Output the (x, y) coordinate of the center of the cell containing the given text.  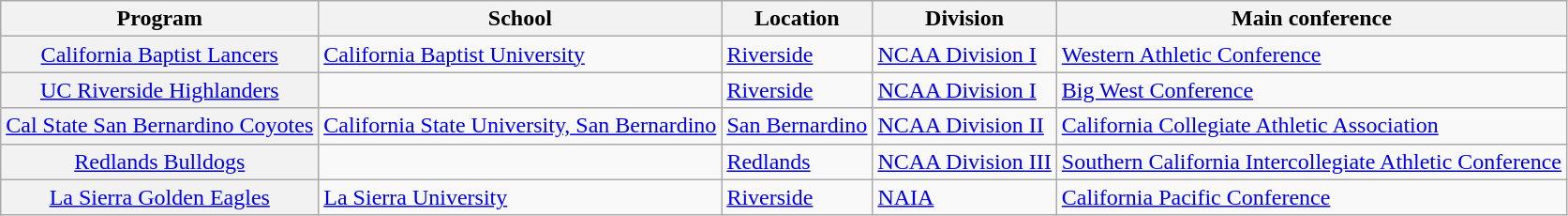
Southern California Intercollegiate Athletic Conference (1311, 162)
Program (159, 19)
California Baptist Lancers (159, 54)
California Baptist University (520, 54)
La Sierra University (520, 197)
Redlands Bulldogs (159, 162)
California Collegiate Athletic Association (1311, 126)
Location (797, 19)
UC Riverside Highlanders (159, 90)
School (520, 19)
Western Athletic Conference (1311, 54)
NCAA Division III (964, 162)
California Pacific Conference (1311, 197)
Redlands (797, 162)
Cal State San Bernardino Coyotes (159, 126)
Main conference (1311, 19)
NAIA (964, 197)
San Bernardino (797, 126)
La Sierra Golden Eagles (159, 197)
Division (964, 19)
Big West Conference (1311, 90)
NCAA Division II (964, 126)
California State University, San Bernardino (520, 126)
